Provide the (x, y) coordinate of the cell's center where the given text is located.  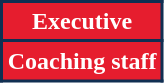
Coaching staff (82, 61)
Executive (82, 22)
